Output the (X, Y) coordinate of the center of the cell containing the given text.  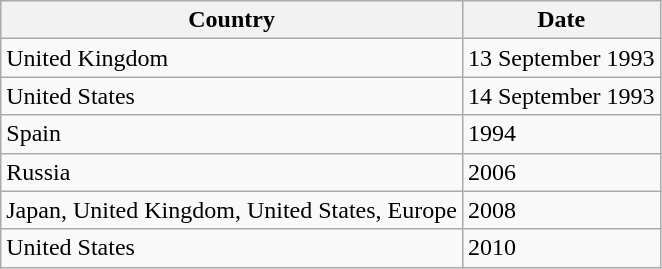
Spain (232, 134)
Date (561, 20)
13 September 1993 (561, 58)
Japan, United Kingdom, United States, Europe (232, 210)
2010 (561, 248)
1994 (561, 134)
2006 (561, 172)
Country (232, 20)
Russia (232, 172)
United Kingdom (232, 58)
14 September 1993 (561, 96)
2008 (561, 210)
